Identify which cell holds the provided text, then report its [X, Y] central coordinate. 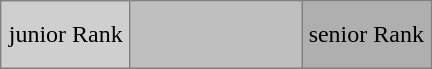
senior Rank [366, 35]
junior Rank [66, 35]
